Scan for the cell matching the given text and deliver its [x, y] coordinate at center. 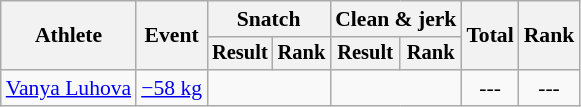
−58 kg [172, 88]
Vanya Luhova [68, 88]
Total [490, 36]
Event [172, 36]
Snatch [268, 19]
Clean & jerk [396, 19]
Athlete [68, 36]
